Provide the [x, y] coordinate of the cell's center where the given text is located.  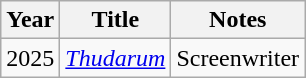
Title [116, 20]
Notes [238, 20]
Thudarum [116, 58]
Screenwriter [238, 58]
Year [30, 20]
2025 [30, 58]
